Return [X, Y] of the center of cell containing provided text 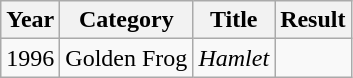
Category [126, 20]
Title [234, 20]
Year [30, 20]
Result [313, 20]
1996 [30, 58]
Golden Frog [126, 58]
Hamlet [234, 58]
